Return the [X, Y] coordinate for the center point of the cell that contains the specified text.  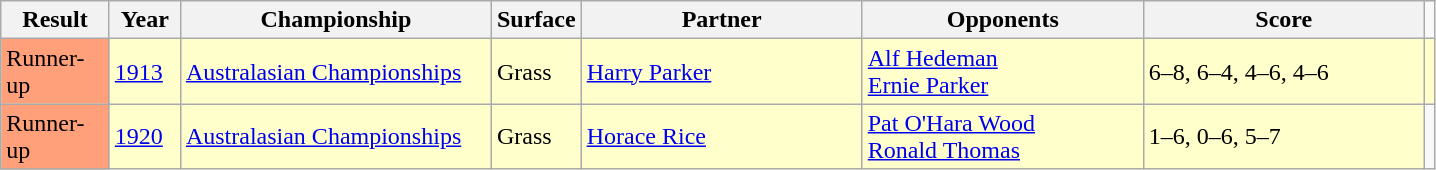
Pat O'Hara Wood Ronald Thomas [1002, 136]
Surface [536, 20]
Score [1284, 20]
6–8, 6–4, 4–6, 4–6 [1284, 72]
Partner [722, 20]
Alf Hedeman Ernie Parker [1002, 72]
Horace Rice [722, 136]
Harry Parker [722, 72]
1920 [144, 136]
1–6, 0–6, 5–7 [1284, 136]
Championship [336, 20]
1913 [144, 72]
Result [56, 20]
Opponents [1002, 20]
Year [144, 20]
